Provide the [x, y] coordinate of the cell's center where the given text is located.  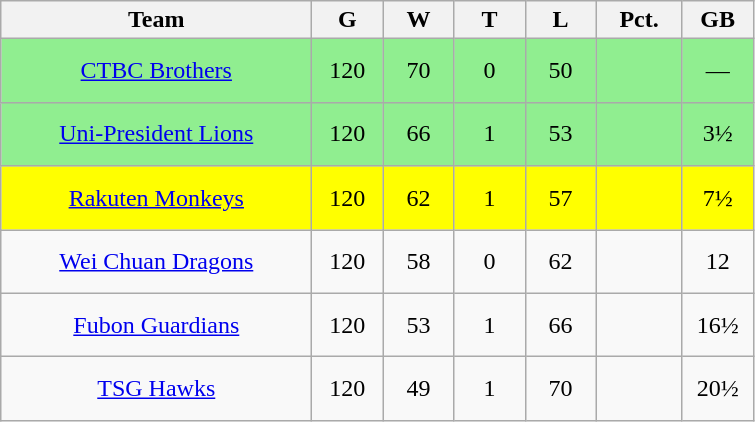
Uni-President Lions [156, 134]
49 [418, 389]
Fubon Guardians [156, 325]
57 [560, 198]
Team [156, 20]
20½ [718, 389]
Wei Chuan Dragons [156, 262]
— [718, 71]
W [418, 20]
58 [418, 262]
GB [718, 20]
T [490, 20]
7½ [718, 198]
3½ [718, 134]
Rakuten Monkeys [156, 198]
50 [560, 71]
L [560, 20]
Pct. [639, 20]
TSG Hawks [156, 389]
16½ [718, 325]
G [348, 20]
CTBC Brothers [156, 71]
12 [718, 262]
